Pinpoint the cell where the given text exists, returning its [X, Y] midpoint coordinate. 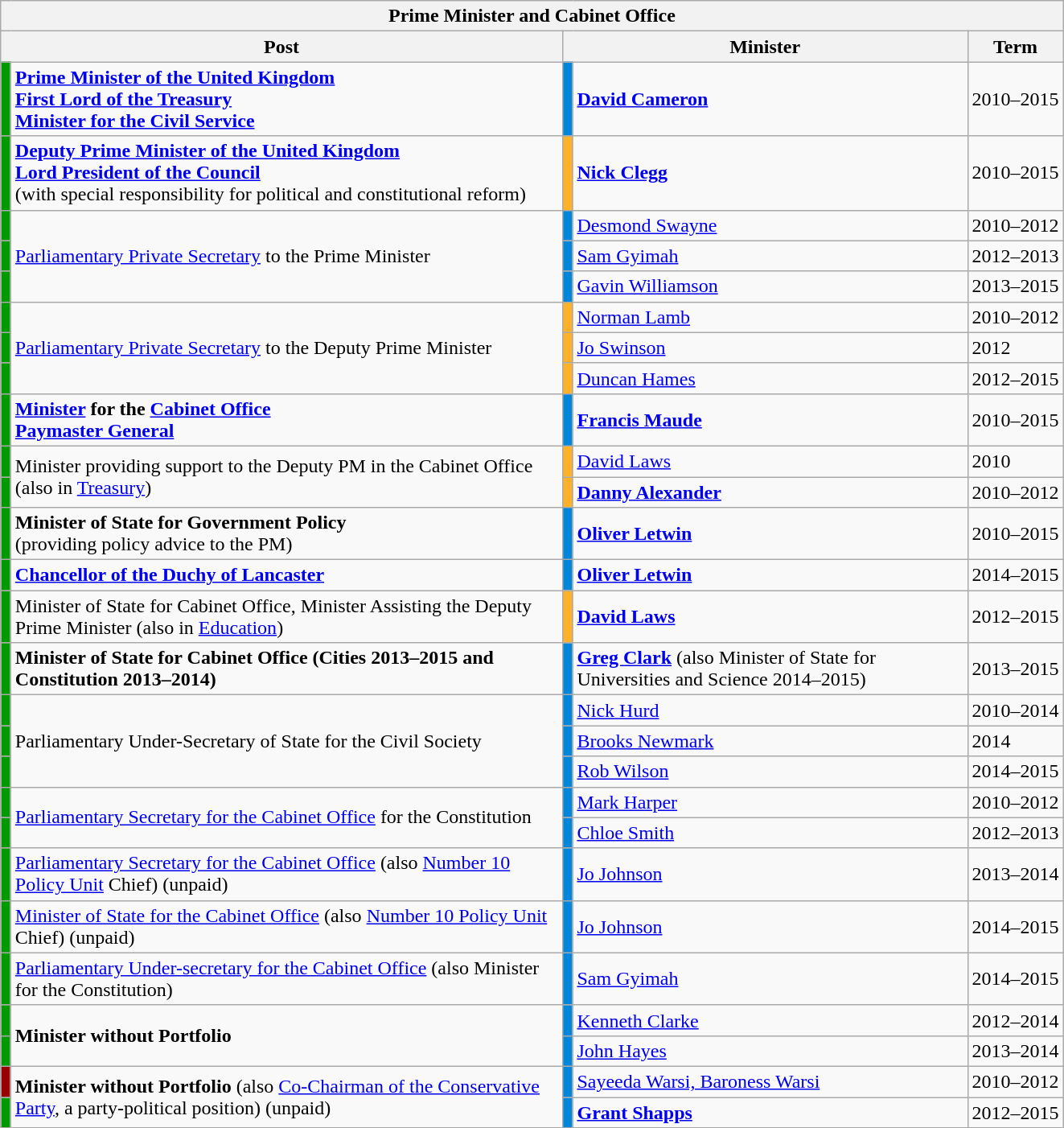
David Cameron [770, 99]
Duncan Hames [770, 378]
Nick Hurd [770, 710]
Prime Minister and Cabinet Office [532, 16]
Chloe Smith [770, 833]
Minister [765, 47]
Francis Maude [770, 420]
Kenneth Clarke [770, 1020]
Parliamentary Private Secretary to the Deputy Prime Minister [286, 348]
Term [1015, 47]
2014 [1015, 741]
Jo Swinson [770, 348]
Norman Lamb [770, 317]
2012–2014 [1015, 1020]
2012 [1015, 348]
Grant Shapps [770, 1113]
Sayeeda Warsi, Baroness Warsi [770, 1081]
John Hayes [770, 1051]
Chancellor of the Duchy of Lancaster [286, 575]
Danny Alexander [770, 492]
Greg Clark (also Minister of State for Universities and Science 2014–2015) [770, 669]
Parliamentary Secretary for the Cabinet Office for the Constitution [286, 817]
Prime Minister of the United KingdomFirst Lord of the TreasuryMinister for the Civil Service [286, 99]
Parliamentary Private Secretary to the Prime Minister [286, 256]
Parliamentary Secretary for the Cabinet Office (also Number 10 Policy Unit Chief) (unpaid) [286, 874]
Minister of State for the Cabinet Office (also Number 10 Policy Unit Chief) (unpaid) [286, 927]
Minister without Portfolio (also Co-Chairman of the Conservative Party, a party-political position) (unpaid) [286, 1097]
Minister without Portfolio [286, 1035]
Rob Wilson [770, 772]
Minister of State for Cabinet Office, Minister Assisting the Deputy Prime Minister (also in Education) [286, 616]
Minister providing support to the Deputy PM in the Cabinet Office (also in Treasury) [286, 476]
Desmond Swayne [770, 225]
Mark Harper [770, 802]
Gavin Williamson [770, 286]
Minister of State for Government Policy(providing policy advice to the PM) [286, 534]
2010 [1015, 461]
Nick Clegg [770, 173]
Parliamentary Under-secretary for the Cabinet Office (also Minister for the Constitution) [286, 978]
Minister for the Cabinet OfficePaymaster General [286, 420]
Post [281, 47]
2010–2014 [1015, 710]
Deputy Prime Minister of the United Kingdom Lord President of the Council(with special responsibility for political and constitutional reform) [286, 173]
Parliamentary Under-Secretary of State for the Civil Society [286, 741]
Brooks Newmark [770, 741]
Minister of State for Cabinet Office (Cities 2013–2015 and Constitution 2013–2014) [286, 669]
